Provide the [X, Y] coordinate of the cell's center where the given text is located.  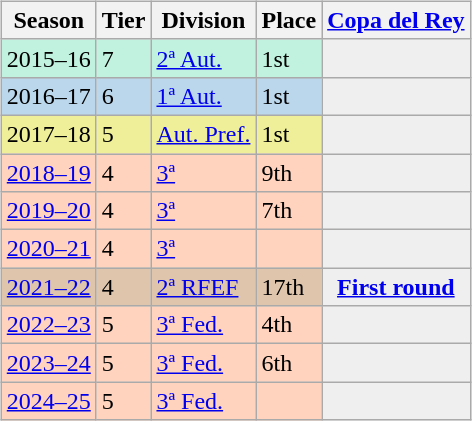
2ª Aut. [204, 58]
7 [124, 58]
Copa del Rey [396, 20]
2021–22 [48, 287]
2024–25 [48, 401]
6 [124, 96]
Season [48, 20]
7th [289, 211]
Place [289, 20]
Division [204, 20]
Aut. Pref. [204, 134]
2ª RFEF [204, 287]
4th [289, 325]
2017–18 [48, 134]
2016–17 [48, 96]
Tier [124, 20]
2019–20 [48, 211]
17th [289, 287]
First round [396, 287]
2015–16 [48, 58]
9th [289, 173]
2018–19 [48, 173]
2022–23 [48, 325]
1ª Aut. [204, 96]
2020–21 [48, 249]
2023–24 [48, 363]
6th [289, 363]
